Pinpoint the cell where the given text exists, returning its (X, Y) midpoint coordinate. 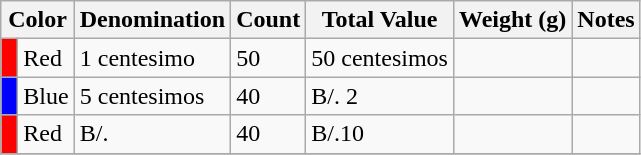
B/. (152, 134)
B/. 2 (380, 96)
Weight (g) (512, 20)
5 centesimos (152, 96)
1 centesimo (152, 58)
Blue (46, 96)
Count (268, 20)
Notes (606, 20)
50 (268, 58)
Total Value (380, 20)
B/.10 (380, 134)
50 centesimos (380, 58)
Denomination (152, 20)
Color (38, 20)
